From the cell containing the given text, extract its center point as [x, y] coordinate. 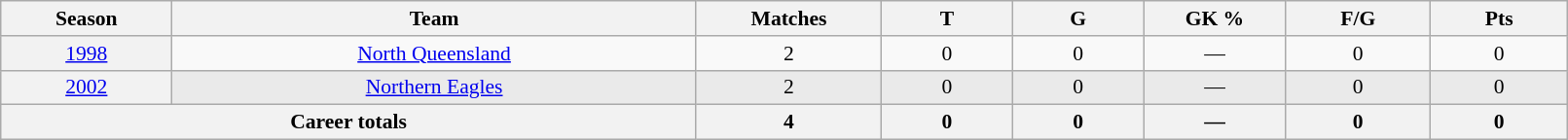
Career totals [348, 122]
2002 [87, 87]
Matches [788, 18]
Northern Eagles [434, 87]
T [948, 18]
4 [788, 122]
GK % [1215, 18]
Season [87, 18]
1998 [87, 53]
Pts [1499, 18]
G [1078, 18]
F/G [1358, 18]
Team [434, 18]
North Queensland [434, 53]
